Determine the (X, Y) coordinate at the center of the cell enclosing the given text.  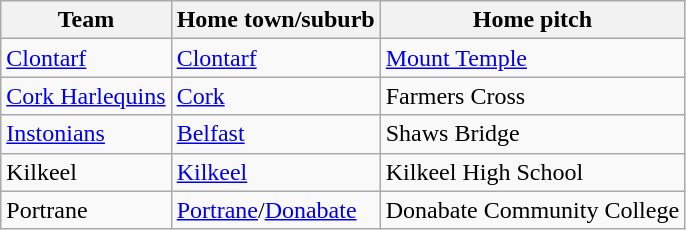
Instonians (86, 134)
Mount Temple (532, 58)
Donabate Community College (532, 210)
Belfast (276, 134)
Home pitch (532, 20)
Home town/suburb (276, 20)
Team (86, 20)
Cork (276, 96)
Portrane/Donabate (276, 210)
Portrane (86, 210)
Cork Harlequins (86, 96)
Shaws Bridge (532, 134)
Kilkeel High School (532, 172)
Farmers Cross (532, 96)
